Extract the (X, Y) coordinate from the center of the cell holding the provided text.  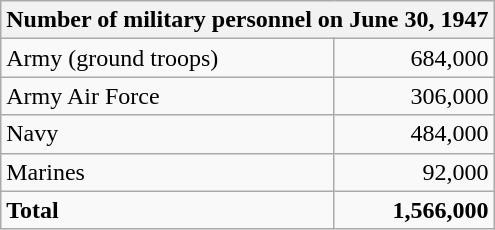
684,000 (414, 58)
Army (ground troops) (168, 58)
306,000 (414, 96)
92,000 (414, 172)
Army Air Force (168, 96)
Marines (168, 172)
Navy (168, 134)
Number of military personnel on June 30, 1947 (248, 20)
1,566,000 (414, 210)
Total (168, 210)
484,000 (414, 134)
